Provide the (x, y) coordinate of the cell's center where the given text is located.  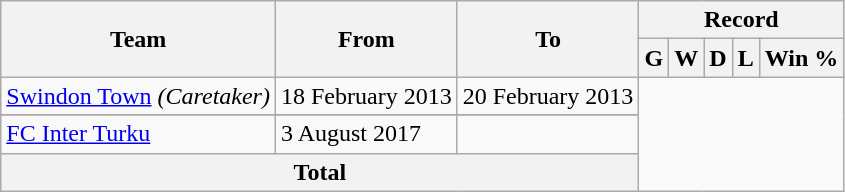
Win % (802, 58)
To (548, 39)
3 August 2017 (366, 134)
Swindon Town (Caretaker) (138, 96)
W (686, 58)
FC Inter Turku (138, 134)
Total (320, 172)
G (654, 58)
20 February 2013 (548, 96)
18 February 2013 (366, 96)
Team (138, 39)
L (746, 58)
Record (742, 20)
From (366, 39)
D (718, 58)
